Locate the cell with the specified text and output its [X, Y] center coordinate. 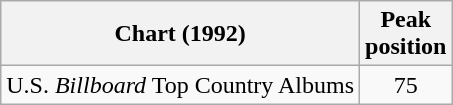
U.S. Billboard Top Country Albums [180, 85]
75 [406, 85]
Peakposition [406, 34]
Chart (1992) [180, 34]
